Search for the cell housing the specified text and yield its (x, y) center coordinate. 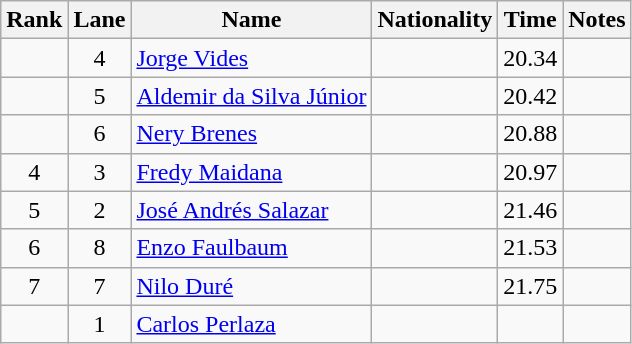
3 (100, 172)
Carlos Perlaza (252, 324)
Nery Brenes (252, 134)
Lane (100, 20)
Rank (34, 20)
21.53 (530, 248)
20.42 (530, 96)
Jorge Vides (252, 58)
Name (252, 20)
Fredy Maidana (252, 172)
20.34 (530, 58)
2 (100, 210)
Time (530, 20)
1 (100, 324)
Nilo Duré (252, 286)
Enzo Faulbaum (252, 248)
20.97 (530, 172)
Notes (597, 20)
21.75 (530, 286)
Aldemir da Silva Júnior (252, 96)
21.46 (530, 210)
Nationality (435, 20)
20.88 (530, 134)
8 (100, 248)
José Andrés Salazar (252, 210)
